Scan for the cell matching the given text and deliver its [X, Y] coordinate at center. 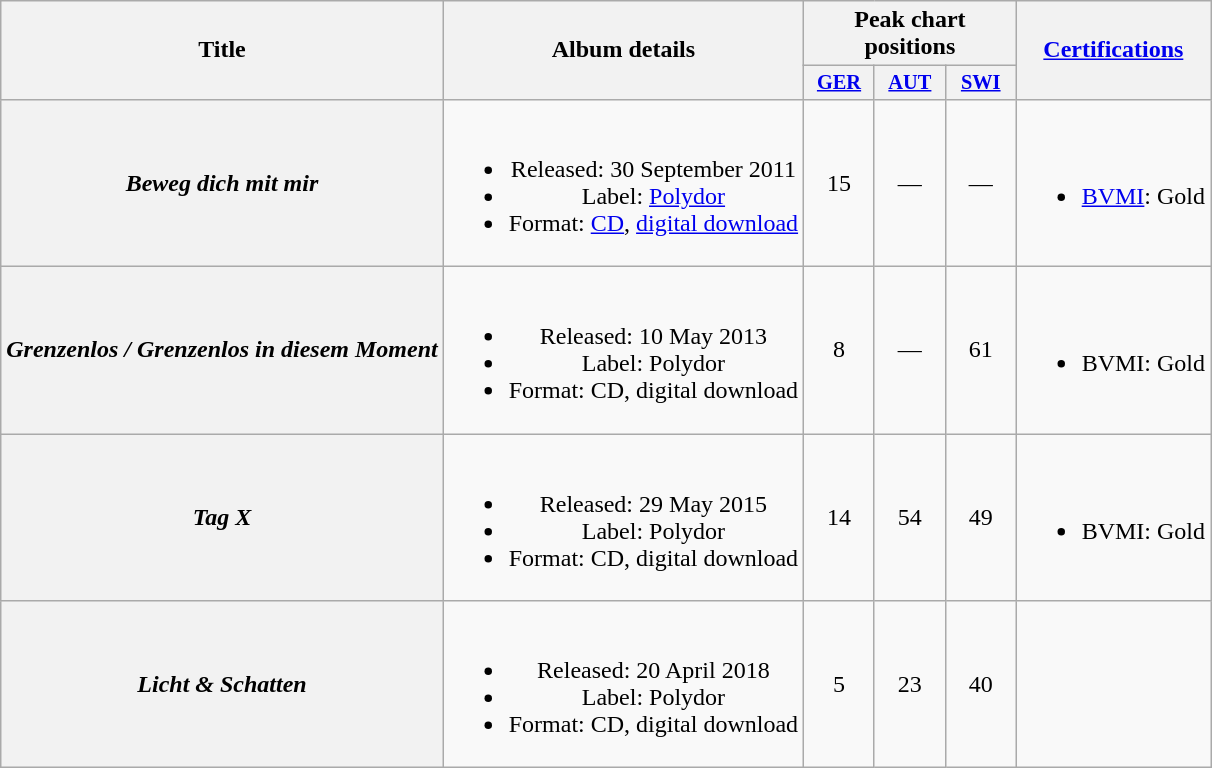
Tag X [222, 518]
Grenzenlos / Grenzenlos in diesem Moment [222, 350]
Released: 30 September 2011Label: PolydorFormat: CD, digital download [623, 182]
8 [840, 350]
GER [840, 83]
40 [980, 684]
Released: 29 May 2015Label: PolydorFormat: CD, digital download [623, 518]
Beweg dich mit mir [222, 182]
Licht & Schatten [222, 684]
23 [910, 684]
Certifications [1113, 50]
14 [840, 518]
Released: 20 April 2018Label: PolydorFormat: CD, digital download [623, 684]
Title [222, 50]
Album details [623, 50]
5 [840, 684]
15 [840, 182]
AUT [910, 83]
Released: 10 May 2013Label: PolydorFormat: CD, digital download [623, 350]
61 [980, 350]
Peak chart positions [910, 34]
49 [980, 518]
SWI [980, 83]
54 [910, 518]
